Locate the cell with the specified text and output its (x, y) center coordinate. 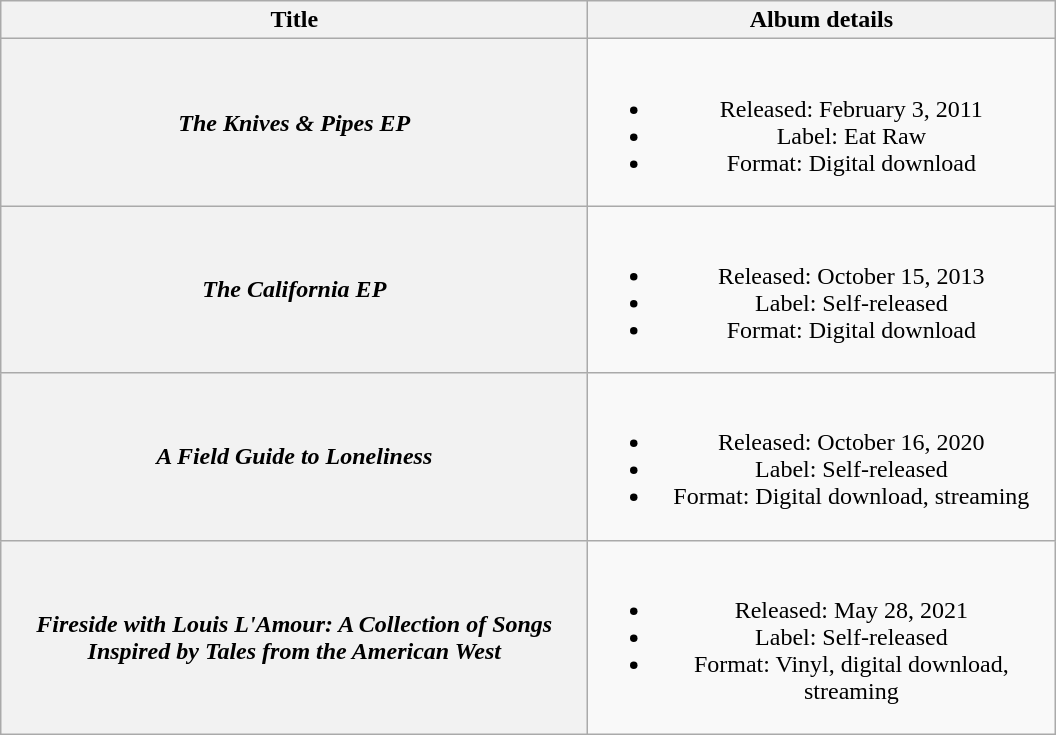
Fireside with Louis L'Amour: A Collection of Songs Inspired by Tales from the American West (294, 637)
The California EP (294, 290)
Title (294, 20)
The Knives & Pipes EP (294, 122)
Released: May 28, 2021Label: Self-releasedFormat: Vinyl, digital download, streaming (822, 637)
Album details (822, 20)
Released: October 16, 2020Label: Self-releasedFormat: Digital download, streaming (822, 456)
A Field Guide to Loneliness (294, 456)
Released: February 3, 2011Label: Eat RawFormat: Digital download (822, 122)
Released: October 15, 2013Label: Self-releasedFormat: Digital download (822, 290)
